Determine the [x, y] coordinate at the center of the cell enclosing the given text.  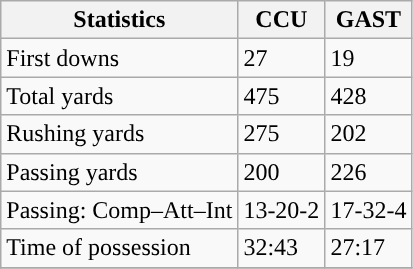
17-32-4 [368, 210]
Passing yards [120, 172]
Statistics [120, 20]
13-20-2 [282, 210]
200 [282, 172]
Time of possession [120, 248]
Passing: Comp–Att–Int [120, 210]
Rushing yards [120, 134]
32:43 [282, 248]
202 [368, 134]
Total yards [120, 96]
275 [282, 134]
428 [368, 96]
CCU [282, 20]
475 [282, 96]
First downs [120, 58]
27:17 [368, 248]
19 [368, 58]
27 [282, 58]
226 [368, 172]
GAST [368, 20]
